Provide the [X, Y] coordinate of the cell's center where the given text is located.  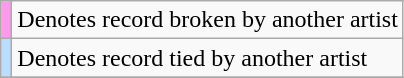
Denotes record tied by another artist [208, 58]
Denotes record broken by another artist [208, 20]
